For the text-containing cell, return its midpoint in (x, y) coordinate format. 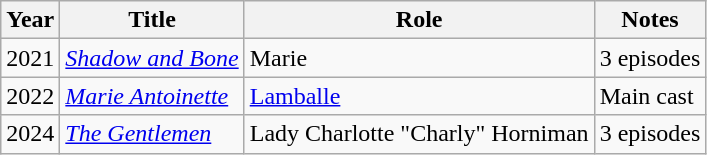
Title (152, 20)
2022 (30, 96)
Lady Charlotte "Charly" Horniman (419, 134)
2021 (30, 58)
Main cast (650, 96)
Year (30, 20)
Shadow and Bone (152, 58)
Marie Antoinette (152, 96)
Role (419, 20)
2024 (30, 134)
Marie (419, 58)
The Gentlemen (152, 134)
Lamballe (419, 96)
Notes (650, 20)
